Provide the [X, Y] coordinate of the cell's center where the given text is located.  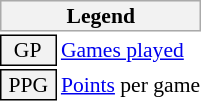
PPG [28, 85]
Games played [130, 50]
GP [28, 50]
Points per game [130, 85]
